Pinpoint the cell where the given text exists, returning its [x, y] midpoint coordinate. 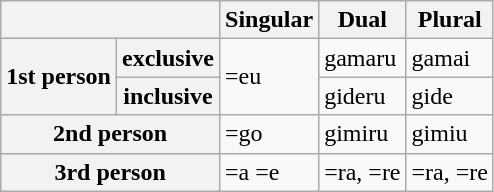
2nd person [110, 134]
Plural [450, 20]
gimiru [362, 134]
gamaru [362, 58]
=a =e [270, 172]
gideru [362, 96]
3rd person [110, 172]
gimiu [450, 134]
exclusive [168, 58]
1st person [59, 77]
gamai [450, 58]
inclusive [168, 96]
Singular [270, 20]
=go [270, 134]
gide [450, 96]
Dual [362, 20]
=eu [270, 77]
